Determine the (x, y) coordinate at the center of the cell enclosing the given text.  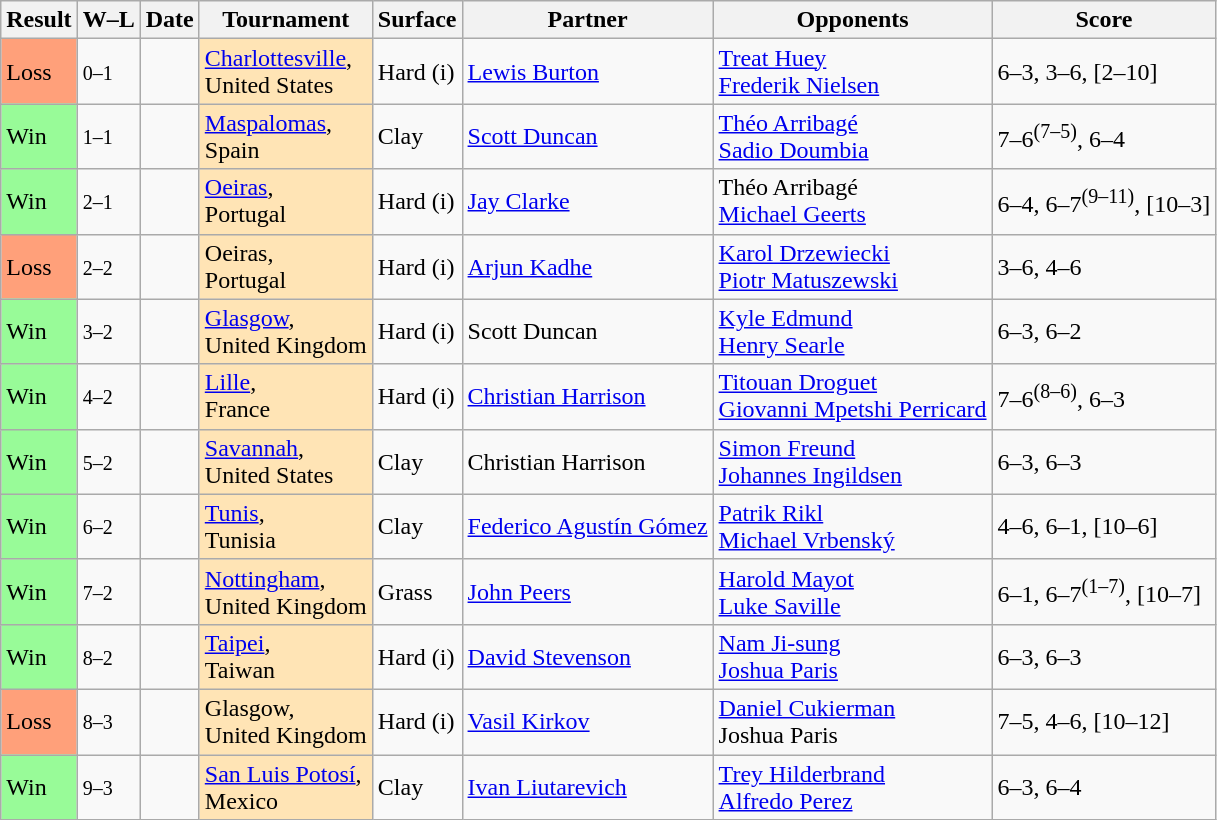
2–2 (108, 266)
8–2 (108, 656)
Patrik Rikl Michael Vrbenský (852, 526)
4–2 (108, 396)
Nam Ji-sung Joshua Paris (852, 656)
Federico Agustín Gómez (588, 526)
7–6(8–6), 6–3 (1104, 396)
Savannah, United States (286, 462)
Score (1104, 20)
David Stevenson (588, 656)
Surface (417, 20)
7–6(7–5), 6–4 (1104, 136)
Ivan Liutarevich (588, 786)
Théo Arribagé Michael Geerts (852, 202)
Result (39, 20)
6–1, 6–7(1–7), [10–7] (1104, 592)
Vasil Kirkov (588, 722)
Karol Drzewiecki Piotr Matuszewski (852, 266)
9–3 (108, 786)
0–1 (108, 72)
Arjun Kadhe (588, 266)
6–4, 6–7(9–11), [10–3] (1104, 202)
Titouan Droguet Giovanni Mpetshi Perricard (852, 396)
2–1 (108, 202)
Grass (417, 592)
Tunis, Tunisia (286, 526)
Jay Clarke (588, 202)
W–L (108, 20)
6–3, 6–2 (1104, 332)
5–2 (108, 462)
Lille, France (286, 396)
8–3 (108, 722)
San Luis Potosí, Mexico (286, 786)
Partner (588, 20)
4–6, 6–1, [10–6] (1104, 526)
Kyle Edmund Henry Searle (852, 332)
John Peers (588, 592)
Simon Freund Johannes Ingildsen (852, 462)
Théo Arribagé Sadio Doumbia (852, 136)
Charlottesville, United States (286, 72)
Date (170, 20)
6–2 (108, 526)
Nottingham, United Kingdom (286, 592)
1–1 (108, 136)
Treat Huey Frederik Nielsen (852, 72)
Harold Mayot Luke Saville (852, 592)
Daniel Cukierman Joshua Paris (852, 722)
3–2 (108, 332)
Opponents (852, 20)
Lewis Burton (588, 72)
Taipei, Taiwan (286, 656)
7–2 (108, 592)
3–6, 4–6 (1104, 266)
Maspalomas, Spain (286, 136)
6–3, 3–6, [2–10] (1104, 72)
Trey Hilderbrand Alfredo Perez (852, 786)
6–3, 6–4 (1104, 786)
Tournament (286, 20)
7–5, 4–6, [10–12] (1104, 722)
